Determine the [X, Y] coordinate at the center of the cell enclosing the given text.  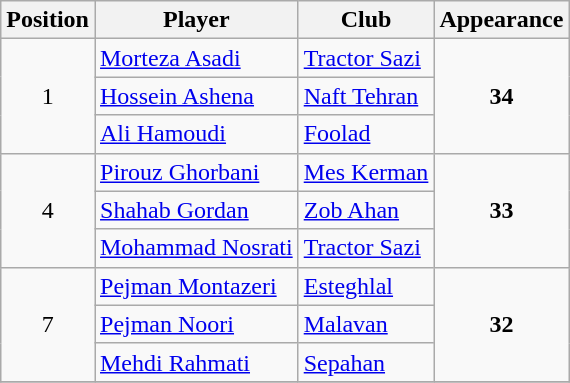
Foolad [366, 134]
Naft Tehran [366, 96]
Pejman Montazeri [196, 286]
7 [48, 324]
Zob Ahan [366, 210]
Position [48, 20]
34 [502, 96]
1 [48, 96]
Appearance [502, 20]
Mehdi Rahmati [196, 362]
33 [502, 210]
Mohammad Nosrati [196, 248]
Mes Kerman [366, 172]
Morteza Asadi [196, 58]
Club [366, 20]
Sepahan [366, 362]
4 [48, 210]
Pejman Noori [196, 324]
Pirouz Ghorbani [196, 172]
Player [196, 20]
Esteghlal [366, 286]
Ali Hamoudi [196, 134]
Hossein Ashena [196, 96]
Malavan [366, 324]
32 [502, 324]
Shahab Gordan [196, 210]
